Provide the [x, y] coordinate of the cell's center where the given text is located.  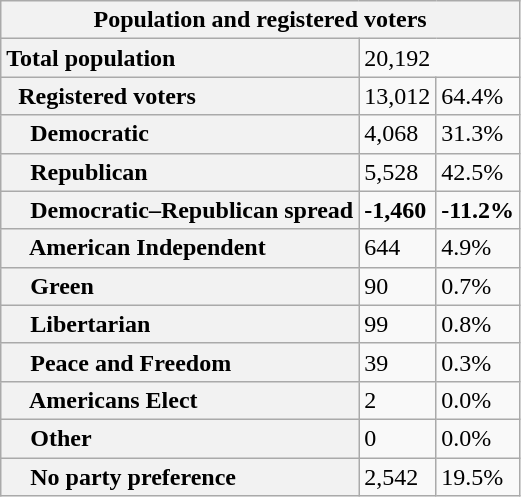
19.5% [478, 477]
American Independent [180, 248]
0.7% [478, 286]
0.8% [478, 324]
Registered voters [180, 96]
2 [398, 400]
0 [398, 438]
4,068 [398, 134]
Republican [180, 172]
Libertarian [180, 324]
No party preference [180, 477]
64.4% [478, 96]
13,012 [398, 96]
5,528 [398, 172]
Total population [180, 58]
Peace and Freedom [180, 362]
0.3% [478, 362]
644 [398, 248]
90 [398, 286]
4.9% [478, 248]
Other [180, 438]
Democratic–Republican spread [180, 210]
-11.2% [478, 210]
39 [398, 362]
Population and registered voters [260, 20]
99 [398, 324]
-1,460 [398, 210]
2,542 [398, 477]
20,192 [440, 58]
31.3% [478, 134]
Democratic [180, 134]
Green [180, 286]
42.5% [478, 172]
Americans Elect [180, 400]
